Provide the (x, y) coordinate of the cell's center where the given text is located.  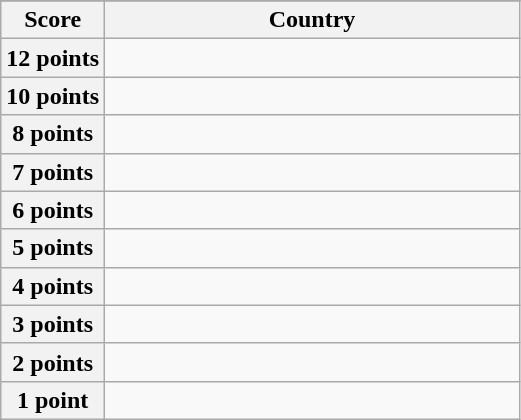
8 points (53, 134)
7 points (53, 172)
4 points (53, 286)
Country (312, 20)
5 points (53, 248)
2 points (53, 362)
10 points (53, 96)
6 points (53, 210)
1 point (53, 400)
12 points (53, 58)
Score (53, 20)
3 points (53, 324)
